Locate the cell with the specified text and output its (X, Y) center coordinate. 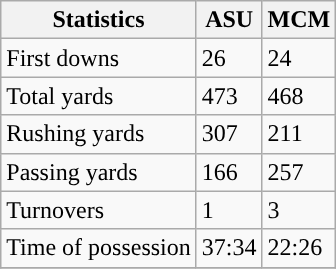
Total yards (99, 96)
3 (299, 210)
Time of possession (99, 248)
First downs (99, 58)
468 (299, 96)
1 (229, 210)
257 (299, 172)
473 (229, 96)
Turnovers (99, 210)
211 (299, 134)
307 (229, 134)
24 (299, 58)
166 (229, 172)
MCM (299, 20)
Rushing yards (99, 134)
22:26 (299, 248)
26 (229, 58)
Statistics (99, 20)
Passing yards (99, 172)
ASU (229, 20)
37:34 (229, 248)
